Determine the (X, Y) coordinate at the center of the cell enclosing the given text.  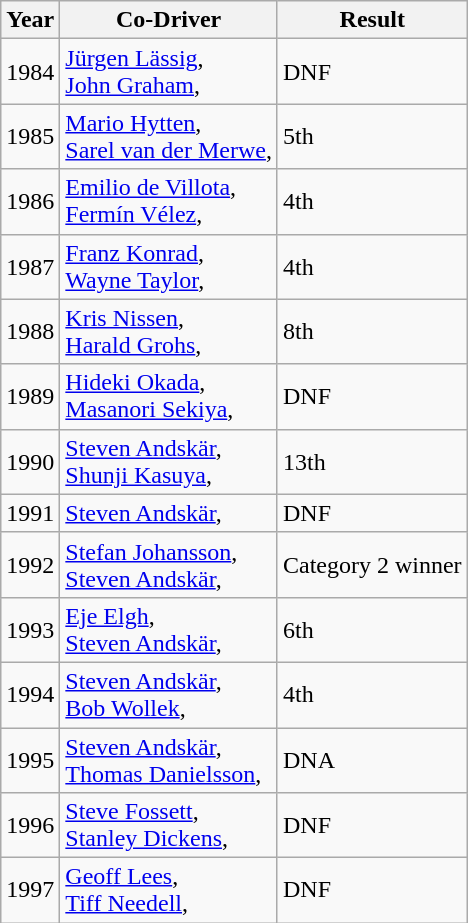
Geoff Lees, Tiff Needell, (169, 890)
Eje Elgh, Steven Andskär, (169, 630)
1990 (30, 462)
Result (372, 20)
1997 (30, 890)
Hideki Okada, Masanori Sekiya, (169, 396)
1987 (30, 266)
Steven Andskär, (169, 513)
Stefan Johansson, Steven Andskär, (169, 564)
13th (372, 462)
Steve Fossett, Stanley Dickens, (169, 826)
1984 (30, 72)
Franz Konrad, Wayne Taylor, (169, 266)
Emilio de Villota, Fermín Vélez, (169, 202)
1995 (30, 760)
1989 (30, 396)
1993 (30, 630)
1992 (30, 564)
1996 (30, 826)
1986 (30, 202)
1994 (30, 694)
1985 (30, 136)
5th (372, 136)
1991 (30, 513)
Steven Andskär, Bob Wollek, (169, 694)
Jürgen Lässig, John Graham, (169, 72)
Category 2 winner (372, 564)
Kris Nissen, Harald Grohs, (169, 332)
1988 (30, 332)
6th (372, 630)
Co-Driver (169, 20)
DNA (372, 760)
8th (372, 332)
Mario Hytten, Sarel van der Merwe, (169, 136)
Steven Andskär, Shunji Kasuya, (169, 462)
Steven Andskär, Thomas Danielsson, (169, 760)
Year (30, 20)
